Provide the (X, Y) coordinate of the cell's center where the given text is located.  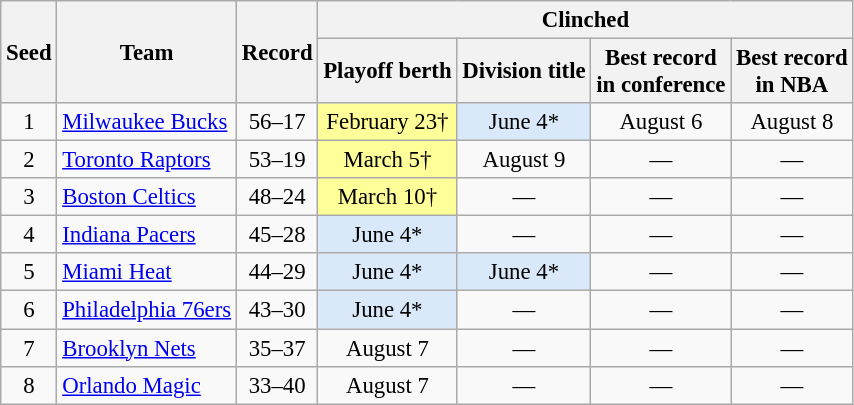
Clinched (586, 20)
Seed (29, 52)
Brooklyn Nets (147, 348)
48–24 (276, 197)
March 5† (388, 160)
56–17 (276, 122)
45–28 (276, 235)
7 (29, 348)
Playoff berth (388, 72)
8 (29, 385)
Boston Celtics (147, 197)
1 (29, 122)
3 (29, 197)
33–40 (276, 385)
August 8 (792, 122)
Best recordin conference (661, 72)
5 (29, 273)
2 (29, 160)
53–19 (276, 160)
44–29 (276, 273)
Milwaukee Bucks (147, 122)
Toronto Raptors (147, 160)
February 23† (388, 122)
35–37 (276, 348)
Philadelphia 76ers (147, 310)
4 (29, 235)
Team (147, 52)
Indiana Pacers (147, 235)
Miami Heat (147, 273)
August 9 (524, 160)
Division title (524, 72)
Record (276, 52)
March 10† (388, 197)
Best recordin NBA (792, 72)
Orlando Magic (147, 385)
43–30 (276, 310)
6 (29, 310)
August 6 (661, 122)
